Find where the given text appears and provide that cell's center as (X, Y) coordinate. 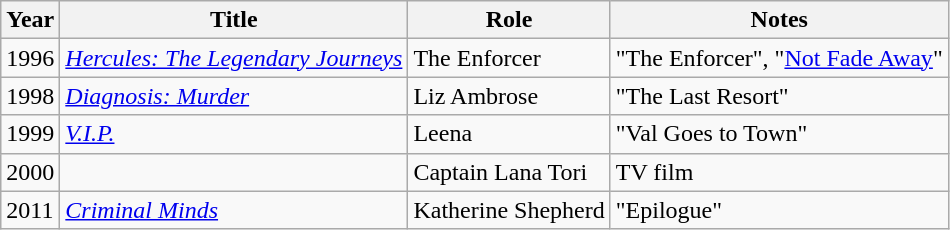
The Enforcer (509, 58)
"Val Goes to Town" (779, 134)
Hercules: The Legendary Journeys (234, 58)
Year (30, 20)
Diagnosis: Murder (234, 96)
"Epilogue" (779, 210)
Leena (509, 134)
Criminal Minds (234, 210)
"The Enforcer", "Not Fade Away" (779, 58)
"The Last Resort" (779, 96)
1998 (30, 96)
Liz Ambrose (509, 96)
Captain Lana Tori (509, 172)
1996 (30, 58)
2000 (30, 172)
Notes (779, 20)
V.I.P. (234, 134)
1999 (30, 134)
2011 (30, 210)
TV film (779, 172)
Role (509, 20)
Katherine Shepherd (509, 210)
Title (234, 20)
